Return [x, y] of the center of cell containing provided text 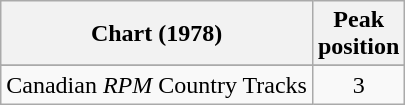
Peakposition [358, 34]
Chart (1978) [157, 34]
3 [358, 85]
Canadian RPM Country Tracks [157, 85]
